Capture the cell that displays the provided text and extract its (X, Y) central coordinate. 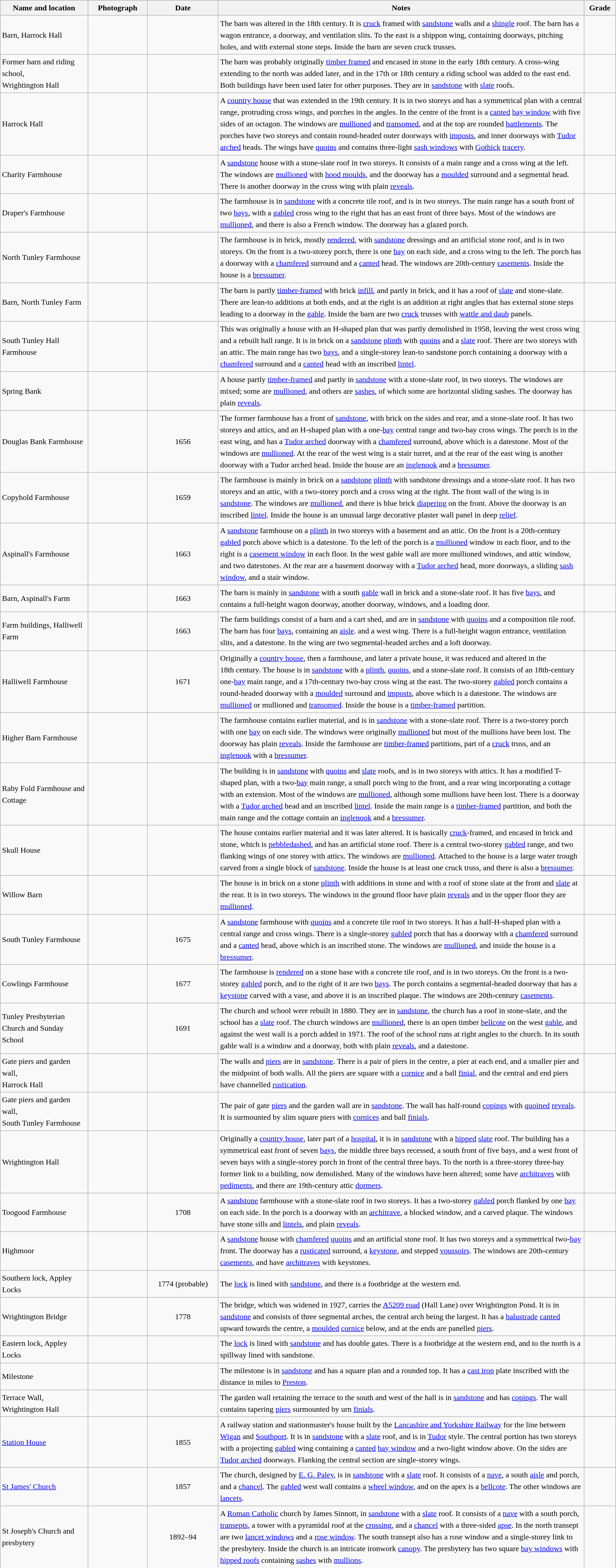
Barn, Harrock Hall (44, 35)
Notes (401, 8)
Barn, North Tunley Farm (44, 302)
1778 (183, 1317)
Wrightington Bridge (44, 1317)
1857 (183, 1486)
Name and location (44, 8)
Date (183, 8)
Halliwell Farmhouse (44, 682)
South Tunley Hall Farmhouse (44, 346)
South Tunley Farmhouse (44, 939)
Copyhold Farmhouse (44, 498)
St Joseph's Church and presbytery (44, 1537)
Highmoor (44, 1251)
Harrock Hall (44, 124)
Station House (44, 1442)
Milestone (44, 1377)
1659 (183, 498)
Barn, Aspinall's Farm (44, 598)
Charity Farmhouse (44, 174)
Skull House (44, 850)
1892–94 (183, 1537)
Southern lock, Appley Locks (44, 1284)
Douglas Bank Farmhouse (44, 441)
1708 (183, 1212)
Wrightington Hall (44, 1162)
Toogood Farmhouse (44, 1212)
1855 (183, 1442)
1671 (183, 682)
1656 (183, 441)
Terrace Wall, Wrightington Hall (44, 1403)
1675 (183, 939)
1774 (probable) (183, 1284)
Former barn and riding school,Wrightington Hall (44, 73)
The lock is lined with sandstone and has double gates. There is a footbridge at the western end, and to the north is a spillway lined with sandstone. (401, 1349)
Higher Barn Farmhouse (44, 738)
St James' Church (44, 1486)
Photograph (118, 8)
Gate piers and garden wall,South Tunley Farmhouse (44, 1112)
Willow Barn (44, 895)
1677 (183, 984)
Spring Bank (44, 391)
1691 (183, 1028)
Grade (600, 8)
The lock is lined with sandstone, and there is a footbridge at the western end. (401, 1284)
Gate piers and garden wall,Harrock Hall (44, 1073)
North Tunley Farmhouse (44, 257)
Tunley Presbyterian Church and Sunday School (44, 1028)
Raby Fold Farmhouse and Cottage (44, 794)
Cowlings Farmhouse (44, 984)
Aspinall's Farmhouse (44, 554)
Farm buildings, Halliwell Farm (44, 631)
The milestone is in sandstone and has a square plan and a rounded top. It has a cast iron plate inscribed with the distance in miles to Preston. (401, 1377)
Eastern lock, Appley Locks (44, 1349)
Draper's Farmhouse (44, 213)
